From the cell containing the given text, extract its center point as [X, Y] coordinate. 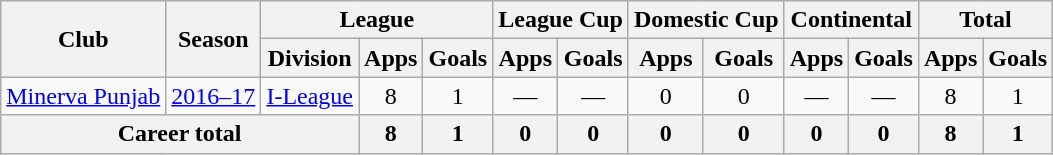
Division [310, 58]
League Cup [561, 20]
I-League [310, 96]
Minerva Punjab [84, 96]
Total [985, 20]
Club [84, 39]
Continental [851, 20]
Domestic Cup [706, 20]
2016–17 [214, 96]
League [377, 20]
Career total [180, 134]
Season [214, 39]
